Locate the cell with the specified text and output its [x, y] center coordinate. 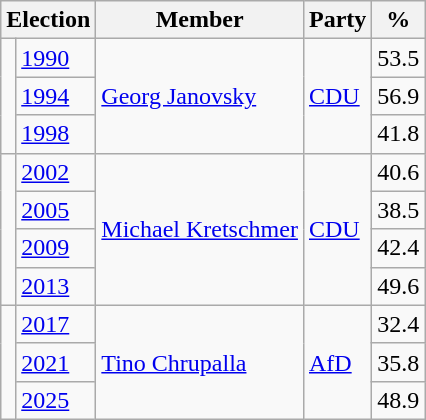
% [398, 20]
2005 [56, 210]
2017 [56, 324]
41.8 [398, 134]
35.8 [398, 362]
1990 [56, 58]
AfD [337, 362]
Michael Kretschmer [200, 229]
56.9 [398, 96]
38.5 [398, 210]
53.5 [398, 58]
42.4 [398, 248]
32.4 [398, 324]
Party [337, 20]
48.9 [398, 400]
40.6 [398, 172]
Member [200, 20]
49.6 [398, 286]
2013 [56, 286]
Tino Chrupalla [200, 362]
2002 [56, 172]
2009 [56, 248]
Georg Janovsky [200, 96]
2025 [56, 400]
Election [48, 20]
1998 [56, 134]
1994 [56, 96]
2021 [56, 362]
